Search for the cell housing the specified text and yield its [x, y] center coordinate. 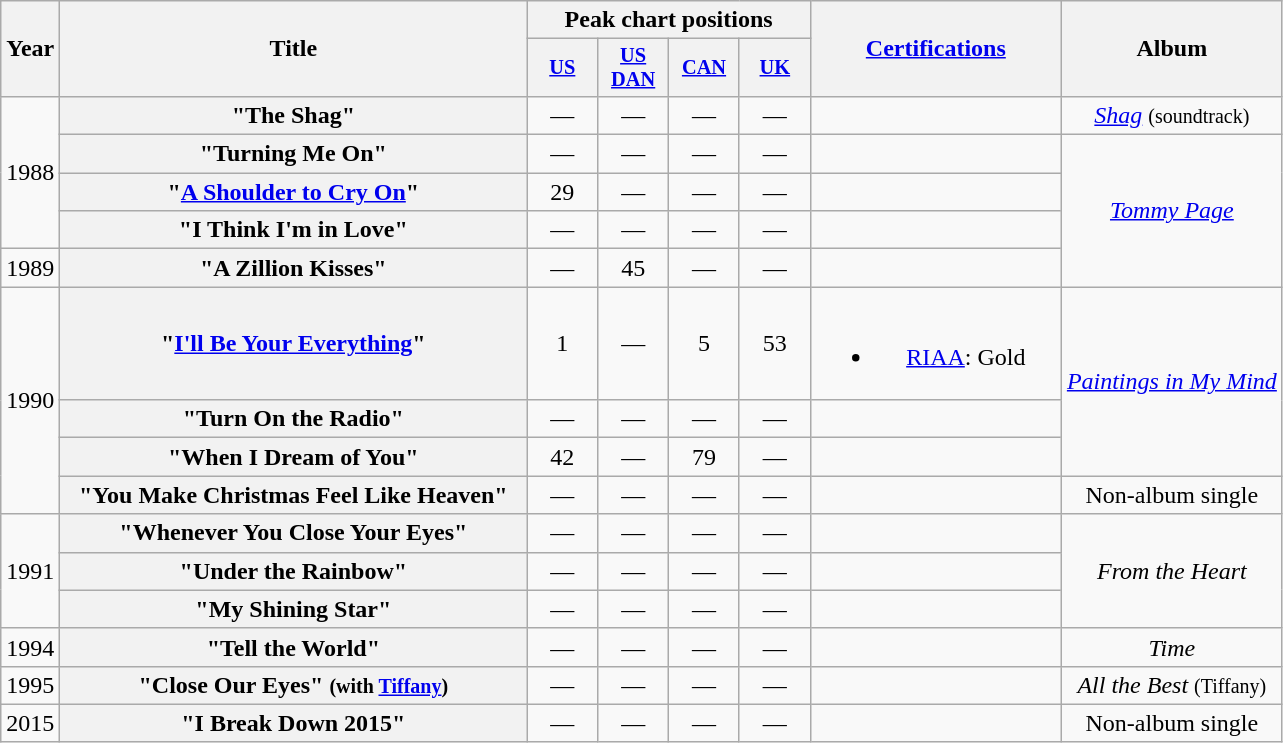
"I Think I'm in Love" [294, 230]
"Under the Rainbow" [294, 571]
Certifications [936, 49]
CAN [704, 68]
Year [30, 49]
"A Shoulder to Cry On" [294, 192]
42 [562, 457]
"Close Our Eyes" (with Tiffany) [294, 685]
"Turn On the Radio" [294, 419]
79 [704, 457]
Tommy Page [1172, 211]
Paintings in My Mind [1172, 382]
5 [704, 344]
Peak chart positions [668, 20]
1990 [30, 400]
2015 [30, 723]
"You Make Christmas Feel Like Heaven" [294, 495]
UK [774, 68]
1995 [30, 685]
Title [294, 49]
Album [1172, 49]
Shag (soundtrack) [1172, 115]
"A Zillion Kisses" [294, 268]
"I'll Be Your Everything" [294, 344]
US [562, 68]
1989 [30, 268]
US DAN [634, 68]
"Tell the World" [294, 647]
"When I Dream of You" [294, 457]
"Turning Me On" [294, 154]
"I Break Down 2015" [294, 723]
"Whenever You Close Your Eyes" [294, 533]
29 [562, 192]
From the Heart [1172, 571]
1991 [30, 571]
1 [562, 344]
RIAA: Gold [936, 344]
1988 [30, 172]
Time [1172, 647]
53 [774, 344]
"The Shag" [294, 115]
All the Best (Tiffany) [1172, 685]
"My Shining Star" [294, 609]
1994 [30, 647]
45 [634, 268]
